Output the (x, y) coordinate of the center of the cell containing the given text.  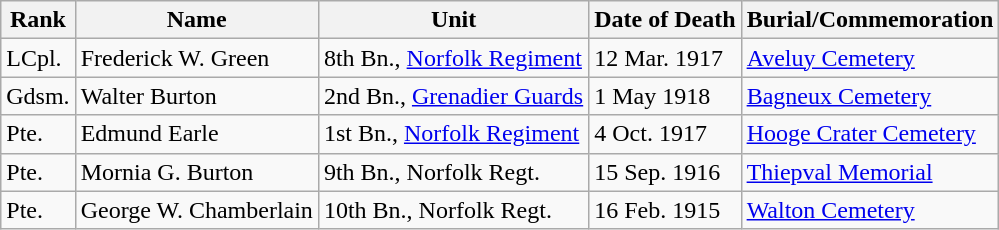
Name (196, 20)
Bagneux Cemetery (870, 96)
4 Oct. 1917 (665, 134)
Thiepval Memorial (870, 172)
Edmund Earle (196, 134)
George W. Chamberlain (196, 210)
Gdsm. (38, 96)
10th Bn., Norfolk Regt. (453, 210)
9th Bn., Norfolk Regt. (453, 172)
LCpl. (38, 58)
Rank (38, 20)
Aveluy Cemetery (870, 58)
12 Mar. 1917 (665, 58)
Burial/Commemoration (870, 20)
1 May 1918 (665, 96)
8th Bn., Norfolk Regiment (453, 58)
Frederick W. Green (196, 58)
2nd Bn., Grenadier Guards (453, 96)
Walton Cemetery (870, 210)
Date of Death (665, 20)
16 Feb. 1915 (665, 210)
Walter Burton (196, 96)
15 Sep. 1916 (665, 172)
1st Bn., Norfolk Regiment (453, 134)
Unit (453, 20)
Mornia G. Burton (196, 172)
Hooge Crater Cemetery (870, 134)
